Extract the (X, Y) coordinate from the center of the cell holding the provided text.  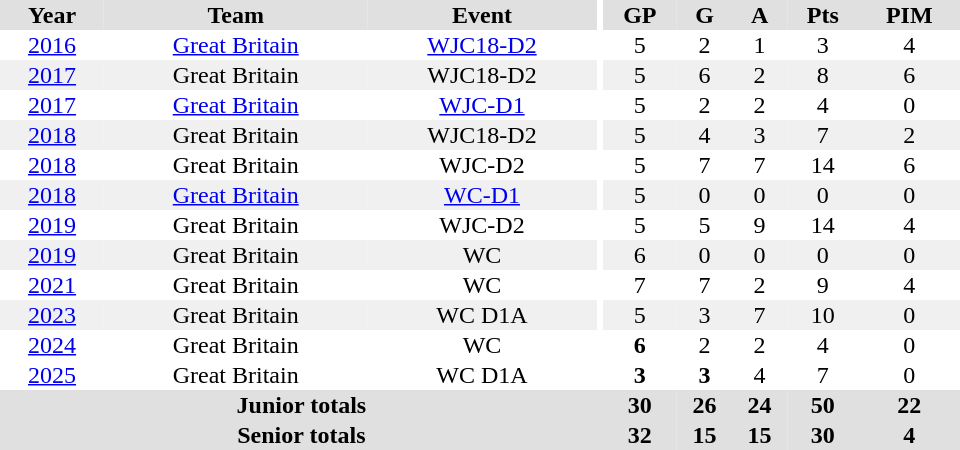
50 (822, 405)
2021 (52, 285)
Pts (822, 15)
G (704, 15)
Senior totals (302, 435)
Team (236, 15)
2023 (52, 315)
2025 (52, 375)
Event (482, 15)
26 (704, 405)
1 (760, 45)
WC-D1 (482, 195)
2024 (52, 345)
Junior totals (302, 405)
PIM (910, 15)
32 (640, 435)
Year (52, 15)
22 (910, 405)
2016 (52, 45)
A (760, 15)
GP (640, 15)
24 (760, 405)
10 (822, 315)
8 (822, 75)
WJC-D1 (482, 105)
